For the text-containing cell, return its midpoint in (X, Y) coordinate format. 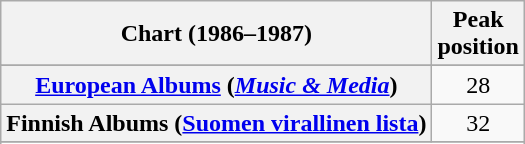
Chart (1986–1987) (216, 34)
32 (478, 123)
Peakposition (478, 34)
Finnish Albums (Suomen virallinen lista) (216, 123)
European Albums (Music & Media) (216, 85)
28 (478, 85)
